From the cell containing the given text, extract its center point as [x, y] coordinate. 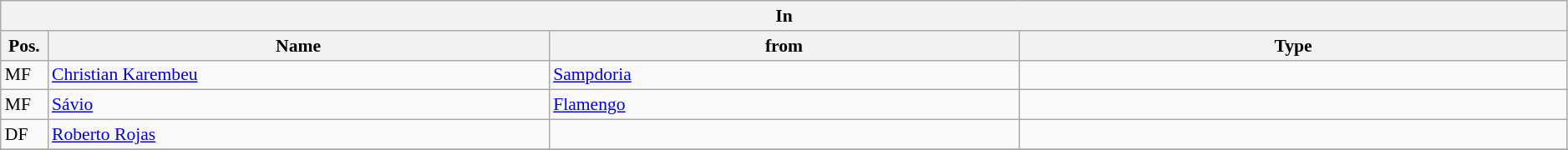
DF [24, 135]
Pos. [24, 46]
Christian Karembeu [298, 75]
Type [1293, 46]
Flamengo [784, 105]
Name [298, 46]
from [784, 46]
Sampdoria [784, 75]
Sávio [298, 105]
In [784, 16]
Roberto Rojas [298, 135]
